Return (X, Y) of the center of cell containing provided text 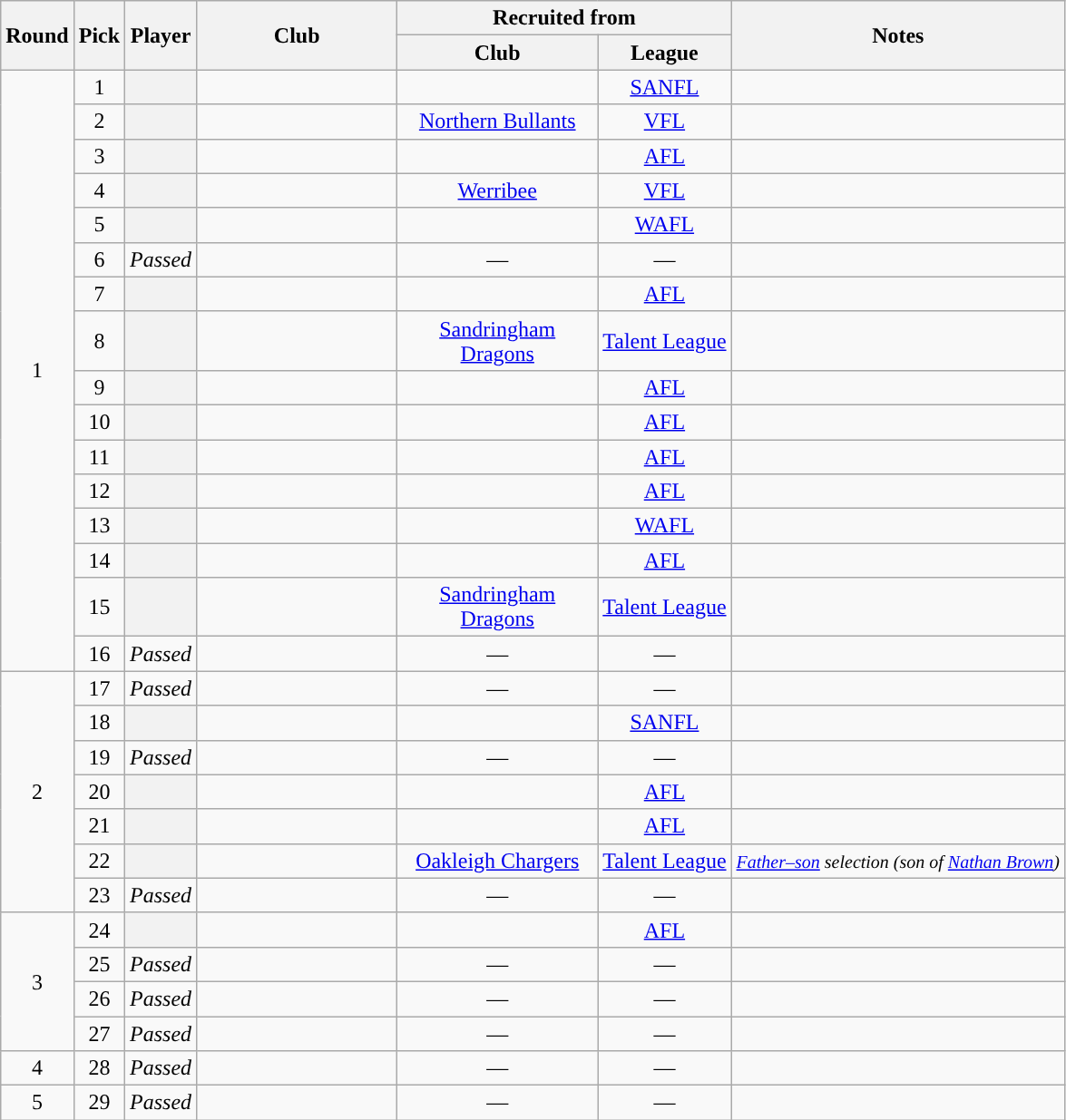
Round (37, 35)
12 (99, 492)
Notes (898, 35)
Recruited from (564, 18)
26 (99, 998)
10 (99, 422)
7 (99, 294)
23 (99, 895)
13 (99, 526)
League (664, 53)
22 (99, 861)
16 (99, 654)
Oakleigh Chargers (497, 861)
8 (99, 341)
14 (99, 560)
9 (99, 387)
21 (99, 826)
19 (99, 757)
17 (99, 688)
18 (99, 723)
6 (99, 259)
15 (99, 608)
24 (99, 930)
11 (99, 456)
Northern Bullants (497, 122)
Werribee (497, 190)
27 (99, 1033)
Father–son selection (son of Nathan Brown) (898, 861)
29 (99, 1103)
28 (99, 1068)
25 (99, 964)
20 (99, 792)
Player (161, 35)
Pick (99, 35)
